Detect which cell encompasses the target text, then output its [X, Y] center coordinate. 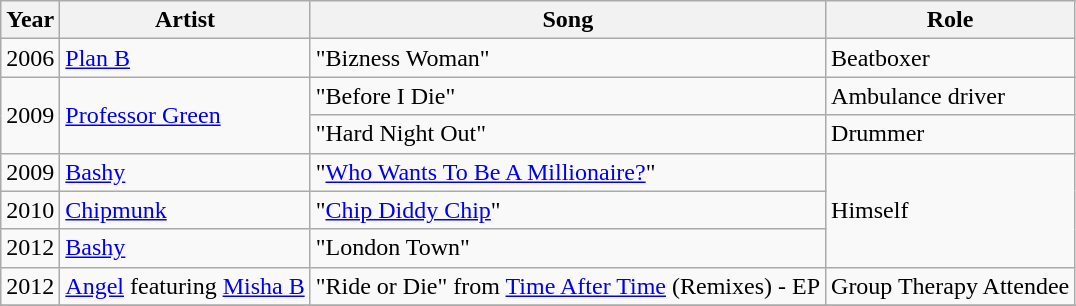
Chipmunk [185, 210]
"Who Wants To Be A Millionaire?" [568, 172]
Ambulance driver [950, 96]
Plan B [185, 58]
Professor Green [185, 115]
Angel featuring Misha B [185, 286]
Song [568, 20]
2006 [30, 58]
"Hard Night Out" [568, 134]
Himself [950, 210]
Role [950, 20]
Group Therapy Attendee [950, 286]
"Chip Diddy Chip" [568, 210]
"Bizness Woman" [568, 58]
Drummer [950, 134]
Year [30, 20]
Artist [185, 20]
"London Town" [568, 248]
Beatboxer [950, 58]
2010 [30, 210]
"Before I Die" [568, 96]
"Ride or Die" from Time After Time (Remixes) - EP [568, 286]
